Scan for the cell matching the given text and deliver its (x, y) coordinate at center. 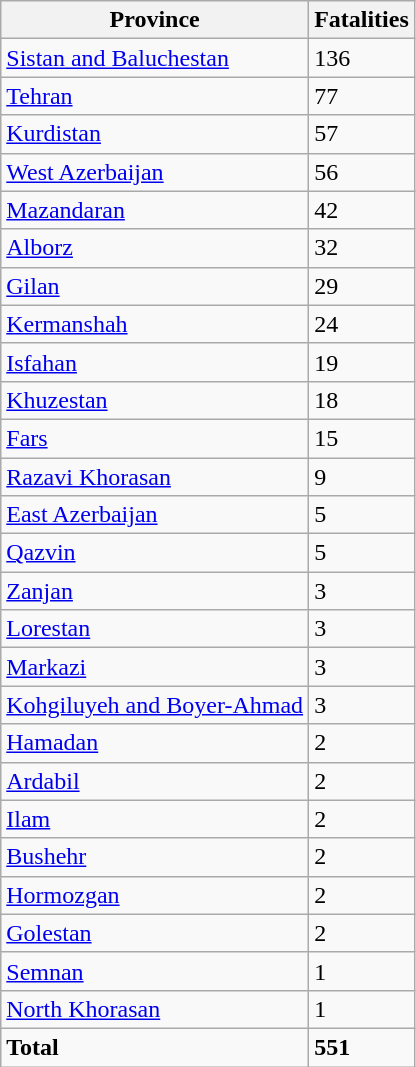
Isfahan (155, 362)
Fatalities (362, 20)
Gilan (155, 286)
Kohgiluyeh and Boyer-Ahmad (155, 705)
42 (362, 210)
Khuzestan (155, 400)
77 (362, 96)
Hamadan (155, 743)
Kermanshah (155, 324)
Lorestan (155, 629)
East Azerbaijan (155, 515)
56 (362, 172)
24 (362, 324)
Ilam (155, 819)
18 (362, 400)
Total (155, 1047)
Alborz (155, 248)
32 (362, 248)
9 (362, 477)
15 (362, 438)
North Khorasan (155, 1009)
Tehran (155, 96)
551 (362, 1047)
Sistan and Baluchestan (155, 58)
Mazandaran (155, 210)
57 (362, 134)
West Azerbaijan (155, 172)
Kurdistan (155, 134)
Zanjan (155, 591)
Semnan (155, 971)
Fars (155, 438)
Golestan (155, 933)
Razavi Khorasan (155, 477)
136 (362, 58)
Province (155, 20)
29 (362, 286)
Hormozgan (155, 895)
Ardabil (155, 781)
Bushehr (155, 857)
Markazi (155, 667)
Qazvin (155, 553)
19 (362, 362)
